Determine the (X, Y) coordinate at the center of the cell enclosing the given text.  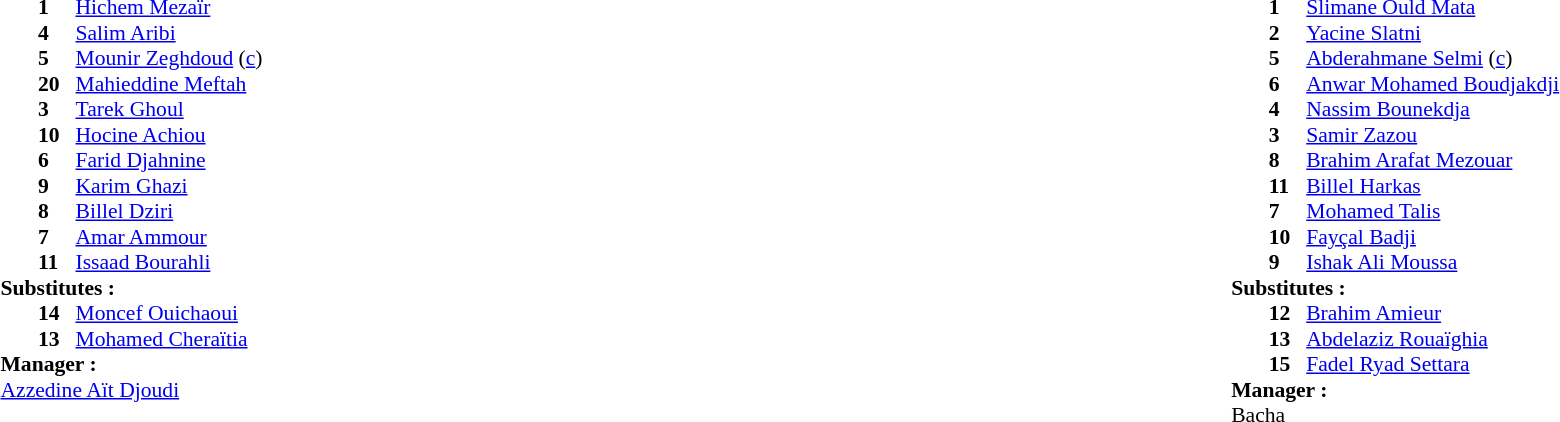
Issaad Bourahli (226, 263)
Tarek Ghoul (226, 109)
Billel Dziri (226, 211)
Manager : (188, 365)
Substitutes : (188, 288)
Karim Ghazi (226, 186)
20 (57, 84)
Farid Djahnine (226, 161)
Moncef Ouichaoui (226, 313)
2 (1288, 33)
Amar Ammour (226, 237)
15 (1288, 365)
14 (57, 313)
Mahieddine Meftah (226, 84)
12 (1288, 313)
Hocine Achiou (226, 135)
Azzedine Aït Djoudi (188, 390)
Salim Aribi (226, 33)
Mohamed Cheraïtia (226, 339)
Mounir Zeghdoud (c) (226, 59)
